Detect which cell encompasses the target text, then output its (x, y) center coordinate. 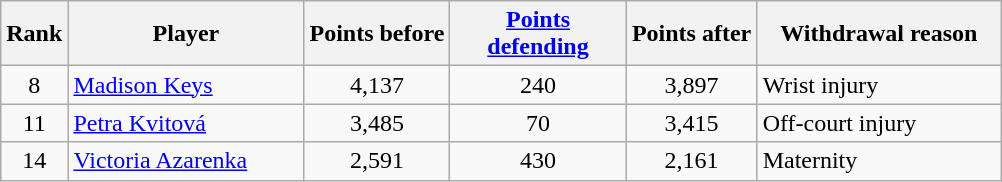
430 (538, 161)
Player (186, 34)
Points before (377, 34)
Points defending (538, 34)
4,137 (377, 85)
Victoria Azarenka (186, 161)
11 (34, 123)
Rank (34, 34)
Withdrawal reason (879, 34)
3,897 (692, 85)
70 (538, 123)
Off-court injury (879, 123)
Wrist injury (879, 85)
8 (34, 85)
14 (34, 161)
2,591 (377, 161)
2,161 (692, 161)
Madison Keys (186, 85)
3,415 (692, 123)
Points after (692, 34)
Maternity (879, 161)
240 (538, 85)
3,485 (377, 123)
Petra Kvitová (186, 123)
